Search for the cell housing the specified text and yield its (X, Y) center coordinate. 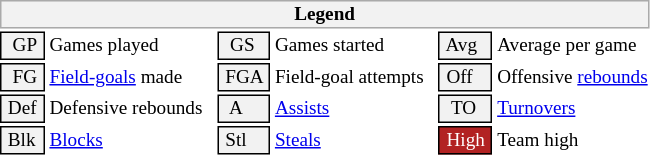
Games started (354, 46)
Avg (466, 46)
Offensive rebounds (573, 77)
Assists (354, 108)
Off (466, 77)
Team high (573, 140)
A (244, 108)
Field-goal attempts (354, 77)
Legend (324, 14)
Games played (131, 46)
Stl (244, 140)
Defensive rebounds (131, 108)
Steals (354, 140)
TO (466, 108)
Field-goals made (131, 77)
GS (244, 46)
GP (22, 46)
Turnovers (573, 108)
Def (22, 108)
High (466, 140)
FGA (244, 77)
Average per game (573, 46)
FG (22, 77)
Blocks (131, 140)
Blk (22, 140)
